Return (X, Y) of the center of cell containing provided text 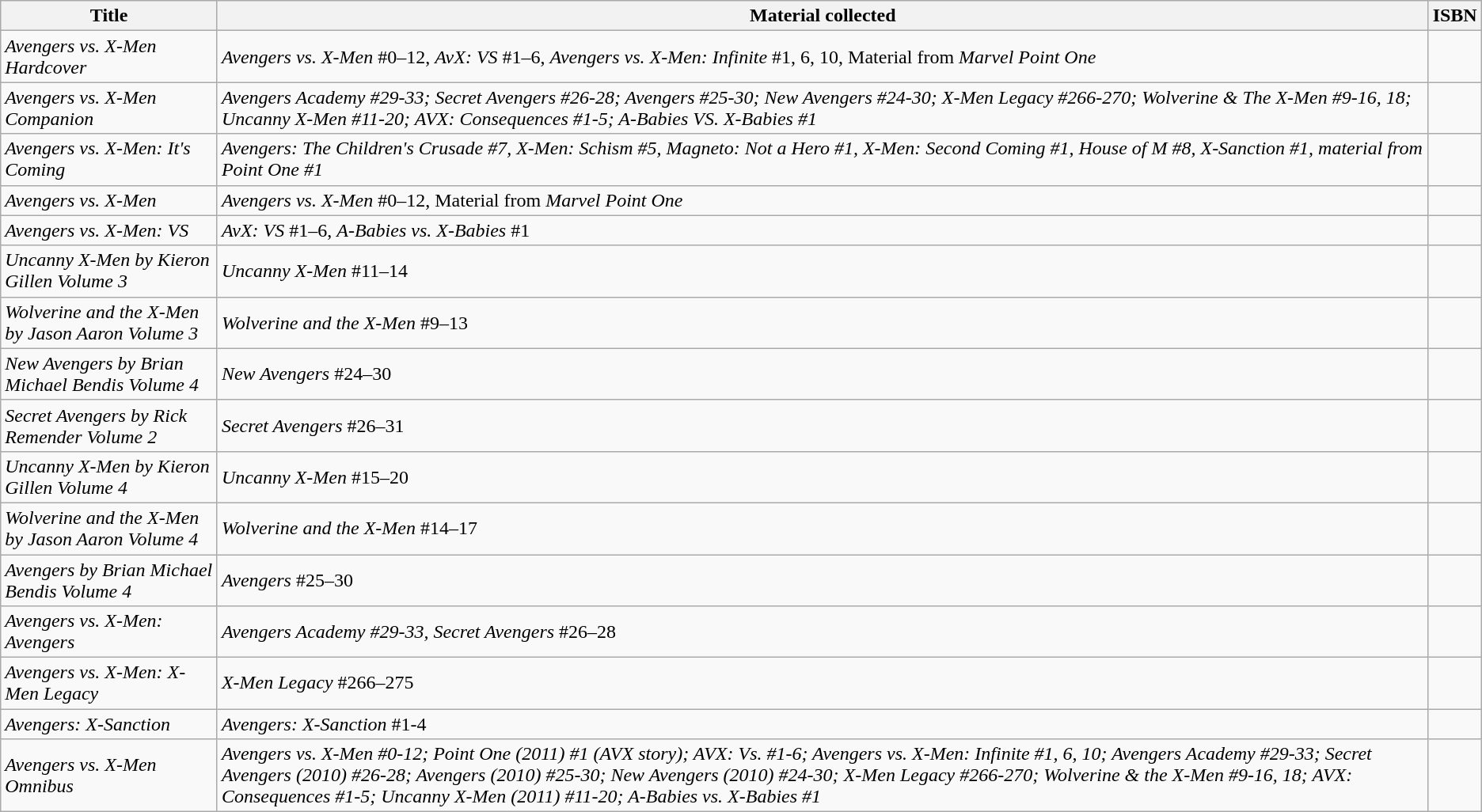
AvX: VS #1–6, A-Babies vs. X-Babies #1 (823, 230)
ISBN (1455, 16)
Wolverine and the X-Men #14–17 (823, 529)
Avengers vs. X-Men Omnibus (109, 776)
Avengers vs. X-Men #0–12, Material from Marvel Point One (823, 200)
Avengers vs. X-Men: X-Men Legacy (109, 684)
Uncanny X-Men #15–20 (823, 476)
X-Men Legacy #266–275 (823, 684)
Uncanny X-Men by Kieron Gillen Volume 4 (109, 476)
Avengers #25–30 (823, 579)
Wolverine and the X-Men #9–13 (823, 323)
Title (109, 16)
Avengers vs. X-Men #0–12, AvX: VS #1–6, Avengers vs. X-Men: Infinite #1, 6, 10, Material from Marvel Point One (823, 57)
Secret Avengers #26–31 (823, 426)
Avengers vs. X-Men: Avengers (109, 632)
Avengers vs. X-Men: VS (109, 230)
Avengers: X-Sanction (109, 724)
Avengers: X-Sanction #1-4 (823, 724)
Uncanny X-Men by Kieron Gillen Volume 3 (109, 271)
Avengers Academy #29-33, Secret Avengers #26–28 (823, 632)
Secret Avengers by Rick Remender Volume 2 (109, 426)
Wolverine and the X-Men by Jason Aaron Volume 4 (109, 529)
Avengers vs. X-Men (109, 200)
Avengers vs. X-Men Hardcover (109, 57)
Avengers by Brian Michael Bendis Volume 4 (109, 579)
Material collected (823, 16)
Avengers vs. X-Men: It's Coming (109, 160)
Wolverine and the X-Men by Jason Aaron Volume 3 (109, 323)
New Avengers #24–30 (823, 374)
New Avengers by Brian Michael Bendis Volume 4 (109, 374)
Uncanny X-Men #11–14 (823, 271)
Avengers vs. X-Men Companion (109, 108)
